From the cell containing the given text, extract its center point as (x, y) coordinate. 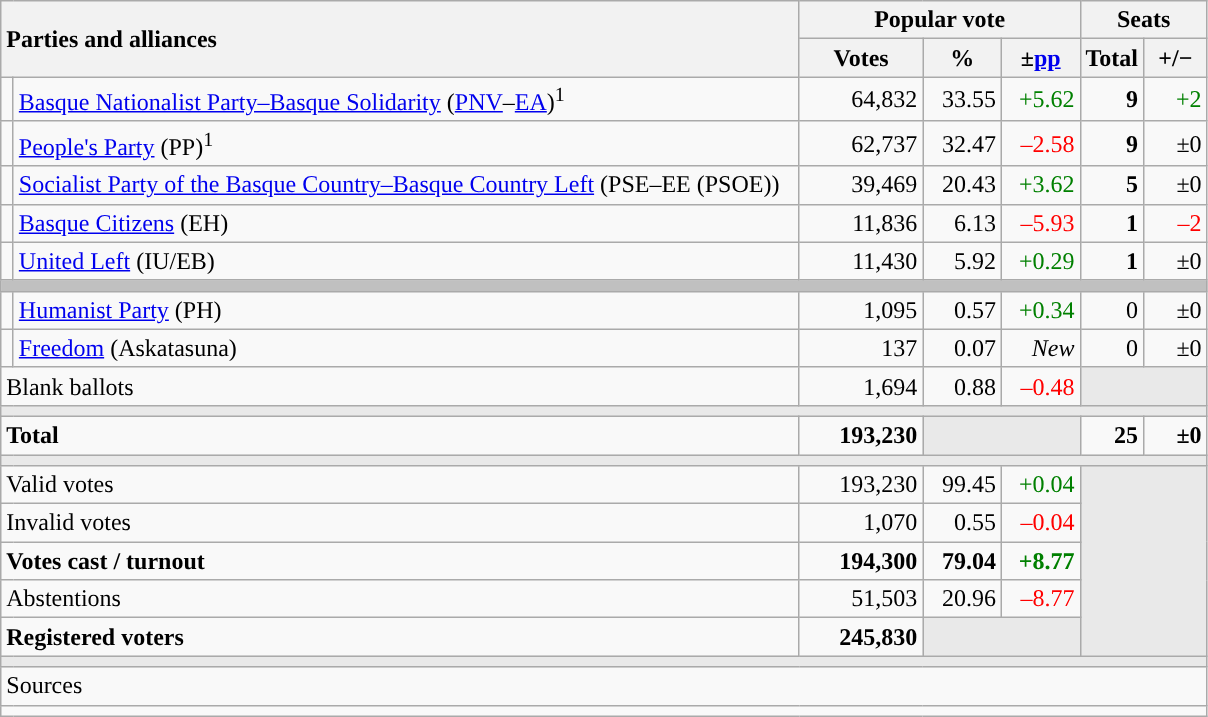
People's Party (PP)1 (406, 144)
39,469 (861, 185)
0.55 (962, 523)
1,694 (861, 386)
Invalid votes (400, 523)
+0.34 (1040, 310)
11,836 (861, 223)
5 (1112, 185)
5.92 (962, 261)
–0.48 (1040, 386)
Freedom (Askatasuna) (406, 348)
Basque Citizens (EH) (406, 223)
–0.04 (1040, 523)
+/− (1176, 58)
New (1040, 348)
Votes (861, 58)
0.57 (962, 310)
Humanist Party (PH) (406, 310)
6.13 (962, 223)
Valid votes (400, 485)
64,832 (861, 100)
1,070 (861, 523)
32.47 (962, 144)
Seats (1144, 20)
–8.77 (1040, 599)
Registered voters (400, 637)
±pp (1040, 58)
1,095 (861, 310)
79.04 (962, 561)
99.45 (962, 485)
62,737 (861, 144)
Blank ballots (400, 386)
33.55 (962, 100)
+0.04 (1040, 485)
+3.62 (1040, 185)
+0.29 (1040, 261)
51,503 (861, 599)
Sources (604, 686)
+5.62 (1040, 100)
–2 (1176, 223)
137 (861, 348)
194,300 (861, 561)
Votes cast / turnout (400, 561)
+8.77 (1040, 561)
Basque Nationalist Party–Basque Solidarity (PNV–EA)1 (406, 100)
0.07 (962, 348)
Abstentions (400, 599)
20.43 (962, 185)
Socialist Party of the Basque Country–Basque Country Left (PSE–EE (PSOE)) (406, 185)
United Left (IU/EB) (406, 261)
0.88 (962, 386)
25 (1112, 435)
20.96 (962, 599)
Popular vote (940, 20)
11,430 (861, 261)
Parties and alliances (400, 39)
245,830 (861, 637)
+2 (1176, 100)
% (962, 58)
–5.93 (1040, 223)
–2.58 (1040, 144)
